Output the [X, Y] coordinate of the center of the cell containing the given text.  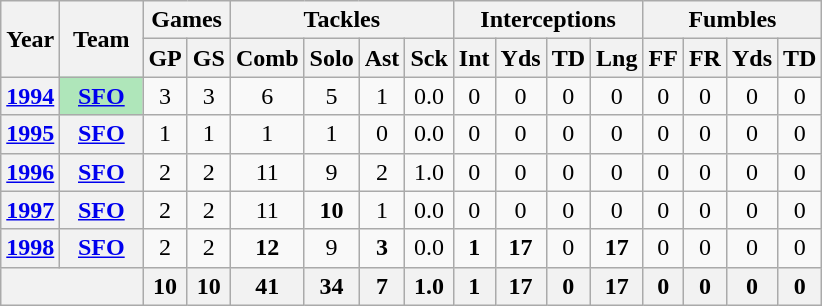
34 [332, 286]
1995 [30, 134]
1998 [30, 248]
Int [474, 58]
Sck [429, 58]
Tackles [342, 20]
Solo [332, 58]
1996 [30, 172]
Year [30, 39]
FF [663, 58]
Fumbles [732, 20]
GP [165, 58]
Ast [382, 58]
Interceptions [548, 20]
1994 [30, 96]
6 [267, 96]
GS [208, 58]
7 [382, 286]
Lng [617, 58]
1997 [30, 210]
Comb [267, 58]
12 [267, 248]
FR [704, 58]
Games [186, 20]
5 [332, 96]
Team [102, 39]
41 [267, 286]
